From the cell containing the given text, extract its center point as [X, Y] coordinate. 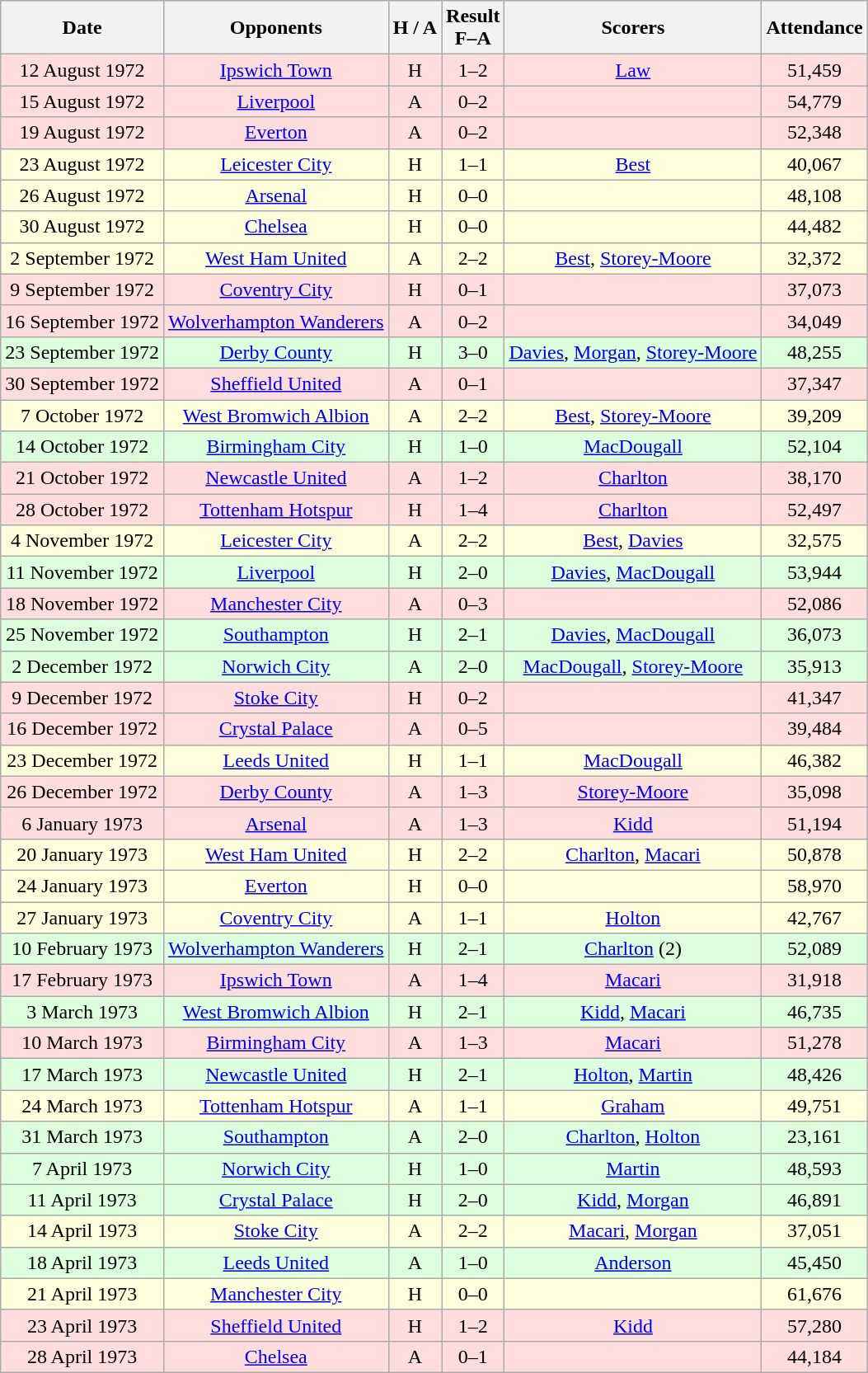
23 April 1973 [82, 1325]
36,073 [814, 635]
16 September 1972 [82, 321]
24 January 1973 [82, 886]
25 November 1972 [82, 635]
Anderson [633, 1263]
6 January 1973 [82, 823]
34,049 [814, 321]
54,779 [814, 101]
38,170 [814, 478]
46,891 [814, 1200]
Scorers [633, 28]
0–3 [473, 604]
32,372 [814, 258]
46,735 [814, 1012]
23 September 1972 [82, 352]
Storey-Moore [633, 792]
Martin [633, 1168]
37,347 [814, 383]
32,575 [814, 541]
51,459 [814, 70]
53,944 [814, 572]
24 March 1973 [82, 1106]
2 September 1972 [82, 258]
26 December 1972 [82, 792]
3 March 1973 [82, 1012]
52,348 [814, 133]
52,089 [814, 949]
Law [633, 70]
Davies, Morgan, Storey-Moore [633, 352]
26 August 1972 [82, 195]
2 December 1972 [82, 666]
48,255 [814, 352]
48,426 [814, 1074]
12 August 1972 [82, 70]
23 December 1972 [82, 760]
Charlton, Macari [633, 854]
57,280 [814, 1325]
20 January 1973 [82, 854]
58,970 [814, 886]
3–0 [473, 352]
37,073 [814, 289]
51,278 [814, 1043]
Opponents [275, 28]
23,161 [814, 1137]
31,918 [814, 980]
30 September 1972 [82, 383]
10 March 1973 [82, 1043]
Kidd, Macari [633, 1012]
48,593 [814, 1168]
18 April 1973 [82, 1263]
ResultF–A [473, 28]
37,051 [814, 1231]
10 February 1973 [82, 949]
17 March 1973 [82, 1074]
52,497 [814, 510]
Charlton (2) [633, 949]
41,347 [814, 698]
Attendance [814, 28]
Charlton, Holton [633, 1137]
44,482 [814, 227]
27 January 1973 [82, 918]
0–5 [473, 729]
Best, Davies [633, 541]
61,676 [814, 1294]
52,104 [814, 447]
39,209 [814, 415]
15 August 1972 [82, 101]
Kidd, Morgan [633, 1200]
Graham [633, 1106]
Holton [633, 918]
16 December 1972 [82, 729]
Macari, Morgan [633, 1231]
46,382 [814, 760]
50,878 [814, 854]
28 April 1973 [82, 1357]
49,751 [814, 1106]
14 April 1973 [82, 1231]
39,484 [814, 729]
Holton, Martin [633, 1074]
28 October 1972 [82, 510]
44,184 [814, 1357]
52,086 [814, 604]
9 September 1972 [82, 289]
14 October 1972 [82, 447]
19 August 1972 [82, 133]
21 April 1973 [82, 1294]
35,098 [814, 792]
40,067 [814, 164]
48,108 [814, 195]
23 August 1972 [82, 164]
7 October 1972 [82, 415]
35,913 [814, 666]
21 October 1972 [82, 478]
7 April 1973 [82, 1168]
45,450 [814, 1263]
30 August 1972 [82, 227]
42,767 [814, 918]
18 November 1972 [82, 604]
51,194 [814, 823]
11 April 1973 [82, 1200]
31 March 1973 [82, 1137]
17 February 1973 [82, 980]
9 December 1972 [82, 698]
11 November 1972 [82, 572]
H / A [415, 28]
Date [82, 28]
Best [633, 164]
4 November 1972 [82, 541]
MacDougall, Storey-Moore [633, 666]
